Detect which cell encompasses the target text, then output its (x, y) center coordinate. 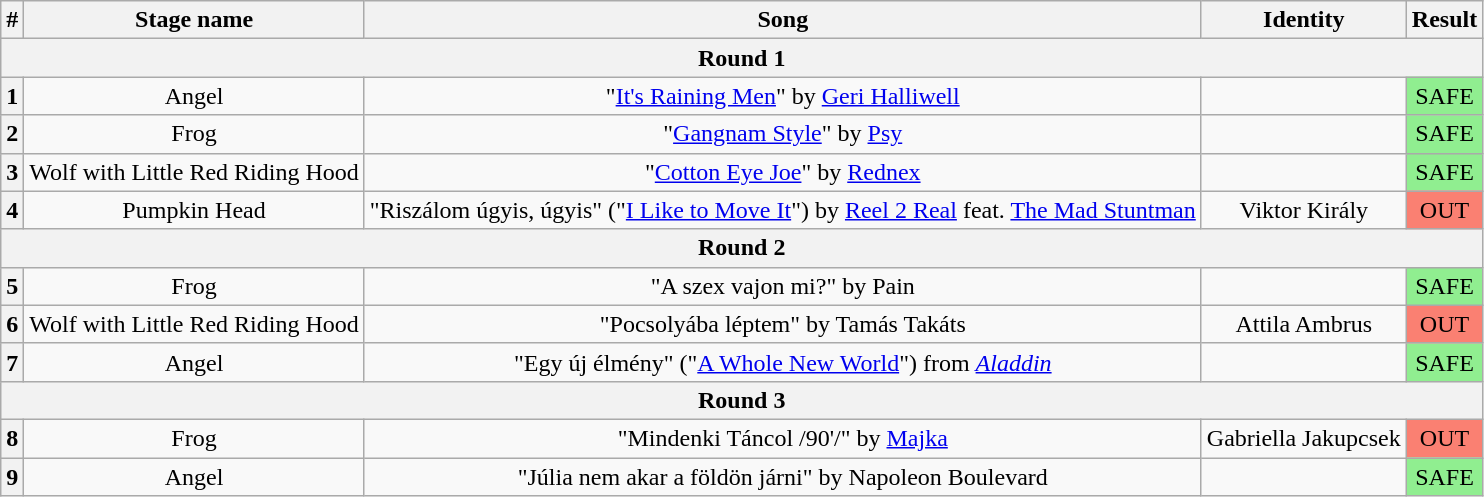
8 (12, 438)
3 (12, 172)
Song (782, 20)
"Cotton Eye Joe" by Rednex (782, 172)
"Gangnam Style" by Psy (782, 134)
"Mindenki Táncol /90'/" by Majka (782, 438)
9 (12, 477)
Round 3 (742, 400)
Gabriella Jakupcsek (1304, 438)
4 (12, 210)
Identity (1304, 20)
Viktor Király (1304, 210)
Round 1 (742, 58)
# (12, 20)
Stage name (194, 20)
Result (1444, 20)
"Egy új élmény" ("A Whole New World") from Aladdin (782, 362)
Round 2 (742, 248)
"A szex vajon mi?" by Pain (782, 286)
"Pocsolyába léptem" by Tamás Takáts (782, 324)
"Riszálom úgyis, úgyis" ("I Like to Move It") by Reel 2 Real feat. The Mad Stuntman (782, 210)
"It's Raining Men" by Geri Halliwell (782, 96)
5 (12, 286)
1 (12, 96)
7 (12, 362)
Attila Ambrus (1304, 324)
"Júlia nem akar a földön járni" by Napoleon Boulevard (782, 477)
Pumpkin Head (194, 210)
2 (12, 134)
6 (12, 324)
